Extract the (X, Y) coordinate from the center of the cell holding the provided text.  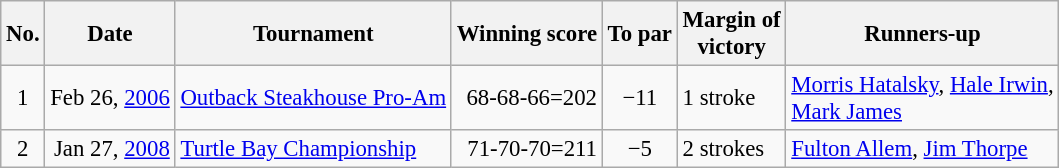
Runners-up (922, 34)
−5 (640, 149)
Morris Hatalsky, Hale Irwin, Mark James (922, 98)
To par (640, 34)
Tournament (313, 34)
2 (23, 149)
1 (23, 98)
Jan 27, 2008 (110, 149)
−11 (640, 98)
Feb 26, 2006 (110, 98)
Turtle Bay Championship (313, 149)
Outback Steakhouse Pro-Am (313, 98)
Fulton Allem, Jim Thorpe (922, 149)
No. (23, 34)
Margin ofvictory (732, 34)
Winning score (526, 34)
1 stroke (732, 98)
2 strokes (732, 149)
68-68-66=202 (526, 98)
Date (110, 34)
71-70-70=211 (526, 149)
